Scan for the cell matching the given text and deliver its [X, Y] coordinate at center. 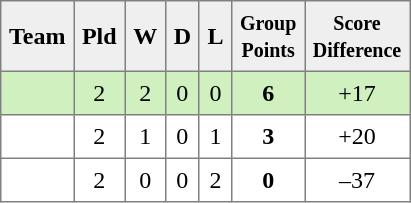
GroupPoints [268, 36]
6 [268, 93]
+17 [358, 93]
–37 [358, 180]
Team [38, 36]
D [182, 36]
L [216, 36]
W [145, 36]
+20 [358, 137]
ScoreDifference [358, 36]
Pld [100, 36]
3 [268, 137]
